Identify which cell holds the provided text, then report its [X, Y] central coordinate. 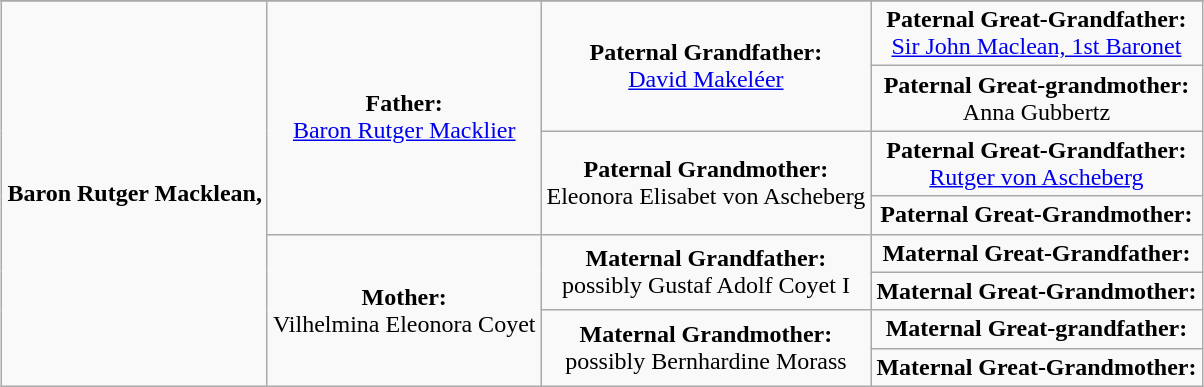
Paternal Great-Grandmother: [1036, 215]
Paternal Great-Grandfather:Rutger von Ascheberg [1036, 164]
Mother:Vilhelmina Eleonora Coyet [404, 310]
Maternal Grandfather:possibly Gustaf Adolf Coyet I [706, 272]
Paternal Great-Grandfather:Sir John Maclean, 1st Baronet [1036, 34]
Maternal Great-Grandfather: [1036, 253]
Paternal Grandfather:David Makeléer [706, 66]
Maternal Great-grandfather: [1036, 329]
Baron Rutger Macklean, [135, 194]
Paternal Great-grandmother:Anna Gubbertz [1036, 98]
Maternal Grandmother:possibly Bernhardine Morass [706, 348]
Paternal Grandmother:Eleonora Elisabet von Ascheberg [706, 182]
Father:Baron Rutger Macklier [404, 118]
